Pinpoint the cell where the given text exists, returning its [X, Y] midpoint coordinate. 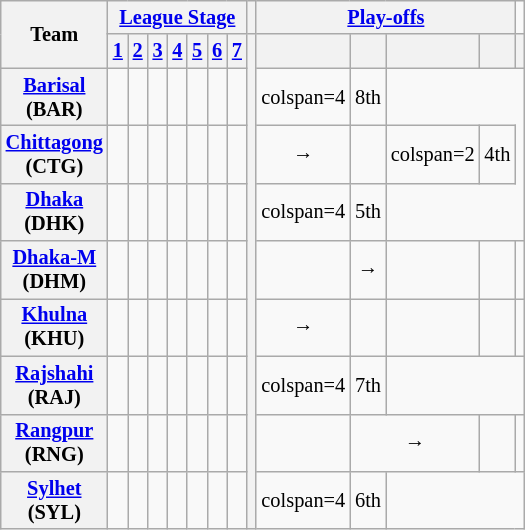
Play-offs [386, 17]
7 [237, 51]
5th [368, 212]
6th [368, 500]
Rajshahi(RAJ) [54, 385]
Khulna(KHU) [54, 327]
4th [498, 154]
8th [368, 97]
1 [118, 51]
colspan=2 [433, 154]
5 [197, 51]
7th [368, 385]
6 [217, 51]
2 [138, 51]
Sylhet(SYL) [54, 500]
4 [177, 51]
Dhaka-M(DHM) [54, 270]
3 [158, 51]
League Stage [178, 17]
Team [54, 34]
Dhaka(DHK) [54, 212]
Barisal(BAR) [54, 97]
Rangpur(RNG) [54, 443]
Chittagong(CTG) [54, 154]
